Search for the cell housing the specified text and yield its (x, y) center coordinate. 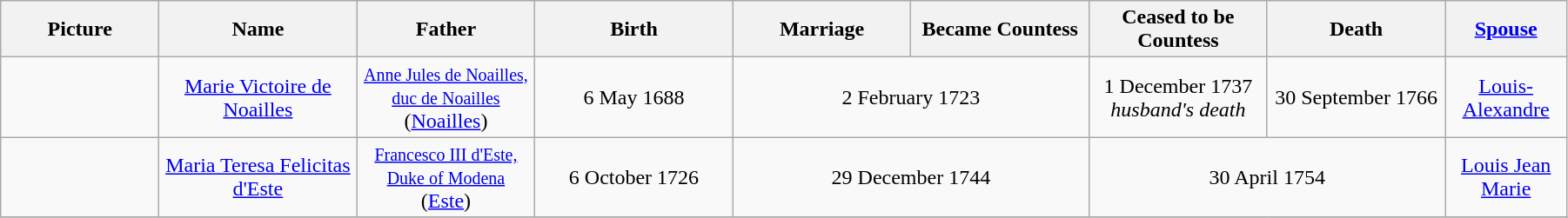
Birth (633, 30)
Maria Teresa Felicitas d'Este (258, 177)
2 February 1723 (910, 97)
6 May 1688 (633, 97)
Marriage (821, 30)
Marie Victoire de Noailles (258, 97)
Became Countess (1001, 30)
Picture (80, 30)
Ceased to be Countess (1178, 30)
30 September 1766 (1356, 97)
29 December 1744 (910, 177)
6 October 1726 (633, 177)
Anne Jules de Noailles, duc de Noailles (Noailles) (446, 97)
Francesco III d'Este, Duke of Modena(Este) (446, 177)
Louis Jean Marie (1506, 177)
Spouse (1506, 30)
Name (258, 30)
Death (1356, 30)
Louis-Alexandre (1506, 97)
Father (446, 30)
1 December 1737husband's death (1178, 97)
30 April 1754 (1267, 177)
